Return the [x, y] coordinate for the center point of the cell that contains the specified text.  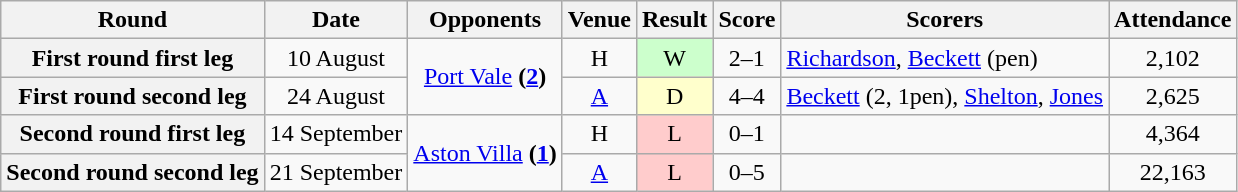
4,364 [1173, 134]
Attendance [1173, 20]
D [674, 96]
Score [747, 20]
Second round second leg [132, 172]
Result [674, 20]
Opponents [485, 20]
Beckett (2, 1pen), Shelton, Jones [945, 96]
Aston Villa (1) [485, 153]
22,163 [1173, 172]
Scorers [945, 20]
0–5 [747, 172]
Venue [599, 20]
24 August [336, 96]
First round second leg [132, 96]
Port Vale (2) [485, 77]
2–1 [747, 58]
Round [132, 20]
10 August [336, 58]
Date [336, 20]
2,102 [1173, 58]
First round first leg [132, 58]
21 September [336, 172]
Richardson, Beckett (pen) [945, 58]
Second round first leg [132, 134]
2,625 [1173, 96]
0–1 [747, 134]
W [674, 58]
14 September [336, 134]
4–4 [747, 96]
